Provide the (X, Y) coordinate of the cell's center where the given text is located.  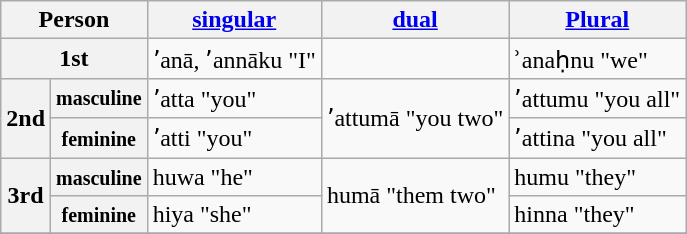
ʾanaḥnu "we" (598, 59)
ʼanā, ʼannāku "I" (234, 59)
ʼatti "you" (234, 138)
Person (74, 20)
singular (234, 20)
dual (414, 20)
humā "them two" (414, 196)
2nd (26, 118)
humu "they" (598, 177)
ʼatta "you" (234, 98)
ʼattumu "you all" (598, 98)
1st (74, 59)
hiya "she" (234, 215)
ʼattina "you all" (598, 138)
huwa "he" (234, 177)
hinna "they" (598, 215)
3rd (26, 196)
ʼattumā "you two" (414, 118)
Plural (598, 20)
